Scan for the cell matching the given text and deliver its (x, y) coordinate at center. 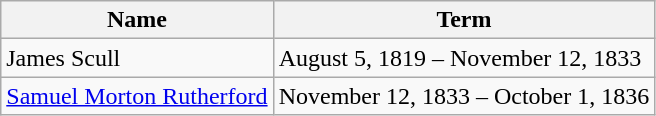
August 5, 1819 – November 12, 1833 (464, 58)
Name (137, 20)
November 12, 1833 – October 1, 1836 (464, 96)
Term (464, 20)
James Scull (137, 58)
Samuel Morton Rutherford (137, 96)
